Find where the given text appears and provide that cell's center as [x, y] coordinate. 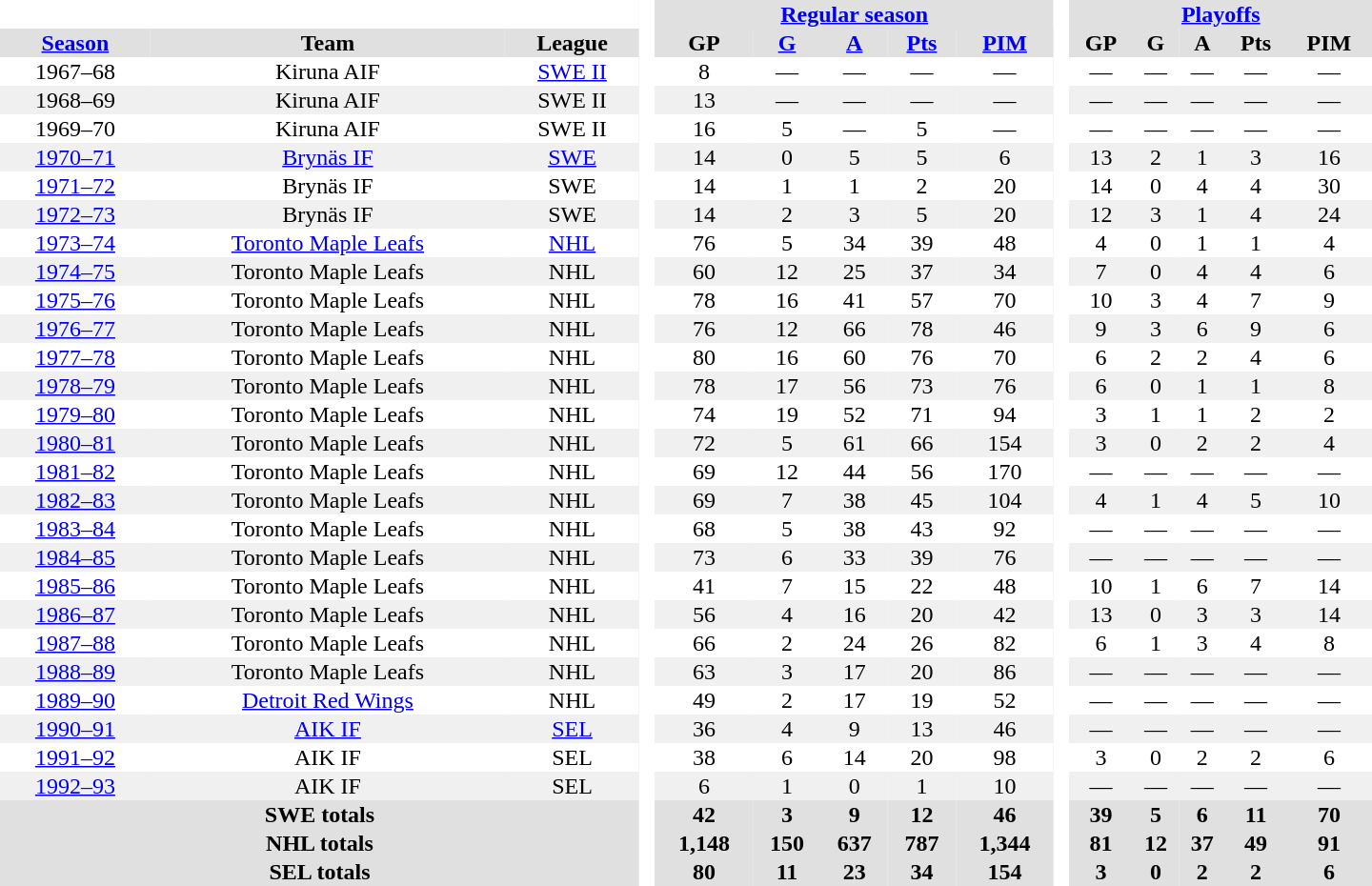
1991–92 [75, 757]
1,344 [1004, 843]
74 [703, 414]
1972–73 [75, 214]
57 [922, 300]
1,148 [703, 843]
1984–85 [75, 557]
1967–68 [75, 71]
1973–74 [75, 243]
33 [854, 557]
Regular season [854, 14]
1990–91 [75, 729]
1987–88 [75, 643]
NHL totals [320, 843]
81 [1101, 843]
91 [1329, 843]
45 [922, 500]
1975–76 [75, 300]
71 [922, 414]
1970–71 [75, 157]
1989–90 [75, 700]
63 [703, 672]
SEL totals [320, 872]
637 [854, 843]
30 [1329, 186]
1992–93 [75, 786]
Season [75, 43]
94 [1004, 414]
44 [854, 472]
1981–82 [75, 472]
150 [787, 843]
1971–72 [75, 186]
1974–75 [75, 272]
Playoffs [1221, 14]
92 [1004, 529]
26 [922, 643]
1980–81 [75, 443]
82 [1004, 643]
86 [1004, 672]
68 [703, 529]
23 [854, 872]
1968–69 [75, 100]
170 [1004, 472]
98 [1004, 757]
43 [922, 529]
SWE totals [320, 815]
1976–77 [75, 329]
League [572, 43]
1988–89 [75, 672]
36 [703, 729]
1982–83 [75, 500]
1979–80 [75, 414]
61 [854, 443]
1969–70 [75, 129]
15 [854, 586]
25 [854, 272]
1985–86 [75, 586]
1983–84 [75, 529]
72 [703, 443]
104 [1004, 500]
Team [328, 43]
Detroit Red Wings [328, 700]
1986–87 [75, 614]
1977–78 [75, 357]
787 [922, 843]
22 [922, 586]
1978–79 [75, 386]
